From the cell containing the given text, extract its center point as [x, y] coordinate. 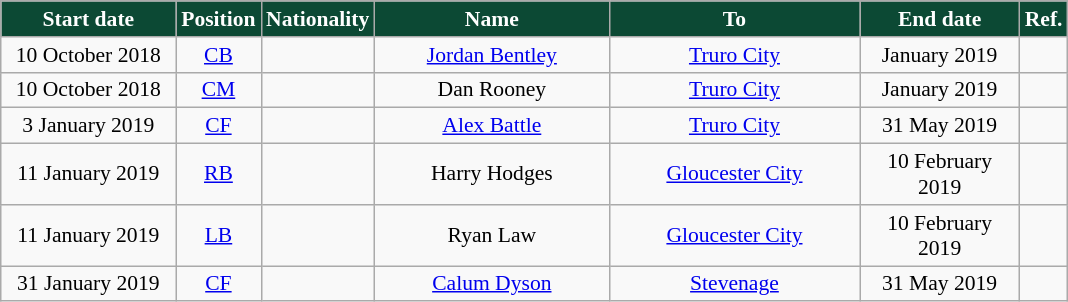
Start date [88, 19]
End date [940, 19]
31 January 2019 [88, 284]
Calum Dyson [492, 284]
Alex Battle [492, 126]
To [734, 19]
CM [218, 90]
3 January 2019 [88, 126]
Ref. [1044, 19]
Position [218, 19]
Harry Hodges [492, 174]
Stevenage [734, 284]
Dan Rooney [492, 90]
CB [218, 55]
Nationality [318, 19]
Ryan Law [492, 236]
LB [218, 236]
RB [218, 174]
Jordan Bentley [492, 55]
Name [492, 19]
